Return (X, Y) of the center of cell containing provided text 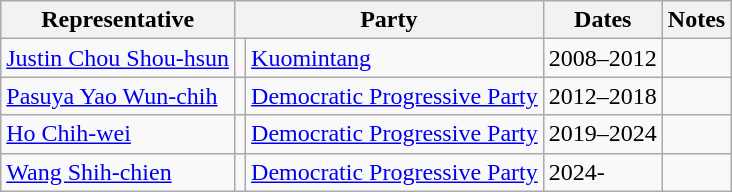
Justin Chou Shou-hsun (118, 58)
Representative (118, 20)
Ho Chih-wei (118, 134)
2012–2018 (602, 96)
Dates (602, 20)
Kuomintang (395, 58)
2019–2024 (602, 134)
Party (390, 20)
2024- (602, 172)
Notes (696, 20)
2008–2012 (602, 58)
Pasuya Yao Wun-chih (118, 96)
Wang Shih-chien (118, 172)
